Search for the cell housing the specified text and yield its [X, Y] center coordinate. 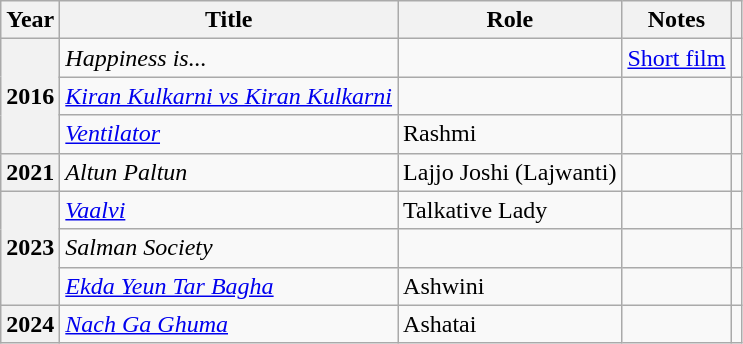
Ekda Yeun Tar Bagha [229, 286]
Ashatai [510, 324]
Lajjo Joshi (Lajwanti) [510, 172]
Salman Society [229, 248]
Title [229, 20]
Talkative Lady [510, 210]
Notes [676, 20]
2021 [30, 172]
2024 [30, 324]
Vaalvi [229, 210]
Ventilator [229, 134]
Ashwini [510, 286]
2023 [30, 248]
Role [510, 20]
Year [30, 20]
Altun Paltun [229, 172]
Happiness is... [229, 58]
Rashmi [510, 134]
Nach Ga Ghuma [229, 324]
2016 [30, 96]
Short film [676, 58]
Kiran Kulkarni vs Kiran Kulkarni [229, 96]
